Determine the [X, Y] coordinate at the center of the cell enclosing the given text.  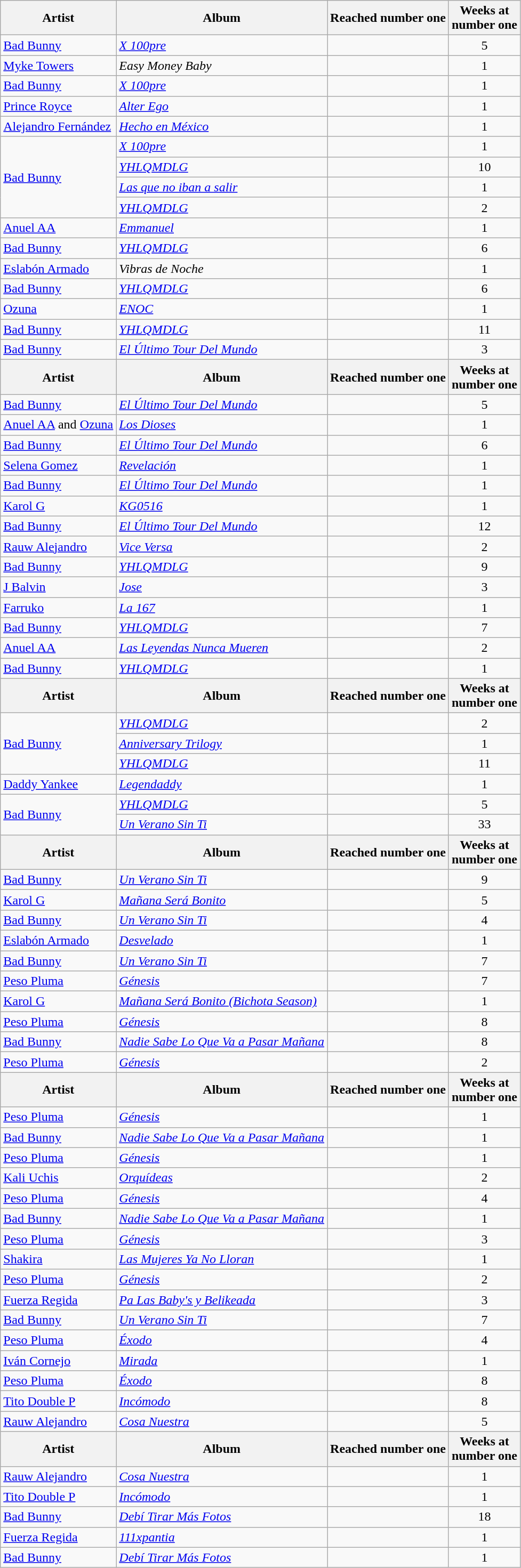
ENOC [222, 309]
10 [484, 167]
Los Dioses [222, 425]
Vibras de Noche [222, 268]
Farruko [59, 607]
Easy Money Baby [222, 66]
18 [484, 1517]
Alter Ego [222, 106]
Mañana Será Bonito [222, 900]
Pa Las Baby's y Belikeada [222, 1300]
Alejandro Fernández [59, 126]
Vice Versa [222, 546]
Anuel AA and Ozuna [59, 425]
Emmanuel [222, 228]
Las Mujeres Ya No Lloran [222, 1259]
Mañana Será Bonito (Bichota Season) [222, 1001]
Legendaddy [222, 784]
J Balvin [59, 587]
Las que no iban a salir [222, 187]
Ozuna [59, 309]
12 [484, 526]
Prince Royce [59, 106]
Hecho en México [222, 126]
Orquídeas [222, 1178]
Kali Uchis [59, 1178]
Daddy Yankee [59, 784]
Shakira [59, 1259]
La 167 [222, 607]
Myke Towers [59, 66]
Desvelado [222, 940]
Las Leyendas Nunca Mueren [222, 648]
Iván Cornejo [59, 1361]
111xpantia [222, 1537]
Anniversary Trilogy [222, 743]
KG0516 [222, 506]
Mirada [222, 1361]
Revelación [222, 465]
Jose [222, 587]
33 [484, 825]
Selena Gomez [59, 465]
